Find where the given text appears and provide that cell's center as (X, Y) coordinate. 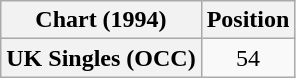
54 (248, 58)
Position (248, 20)
UK Singles (OCC) (101, 58)
Chart (1994) (101, 20)
